Output the [x, y] coordinate of the center of the cell containing the given text.  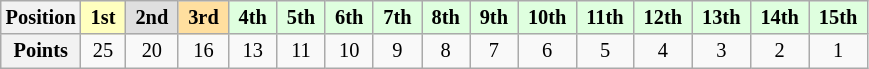
3rd [203, 17]
7 [494, 51]
9th [494, 17]
25 [104, 51]
6 [547, 51]
4th [253, 17]
1st [104, 17]
13th [721, 17]
12th [663, 17]
13 [253, 51]
8 [446, 51]
20 [152, 51]
2 [779, 51]
Points [41, 51]
9 [397, 51]
16 [203, 51]
10 [349, 51]
6th [349, 17]
7th [397, 17]
11th [604, 17]
10th [547, 17]
5th [301, 17]
1 [838, 51]
Position [41, 17]
14th [779, 17]
15th [838, 17]
11 [301, 51]
4 [663, 51]
8th [446, 17]
3 [721, 51]
2nd [152, 17]
5 [604, 51]
